Return the [x, y] coordinate for the center point of the cell that contains the specified text.  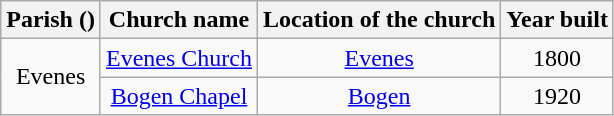
Location of the church [380, 20]
Year built [558, 20]
Parish () [51, 20]
Evenes Church [178, 58]
Church name [178, 20]
Bogen [380, 96]
1800 [558, 58]
1920 [558, 96]
Bogen Chapel [178, 96]
